Return (X, Y) of the center of cell containing provided text 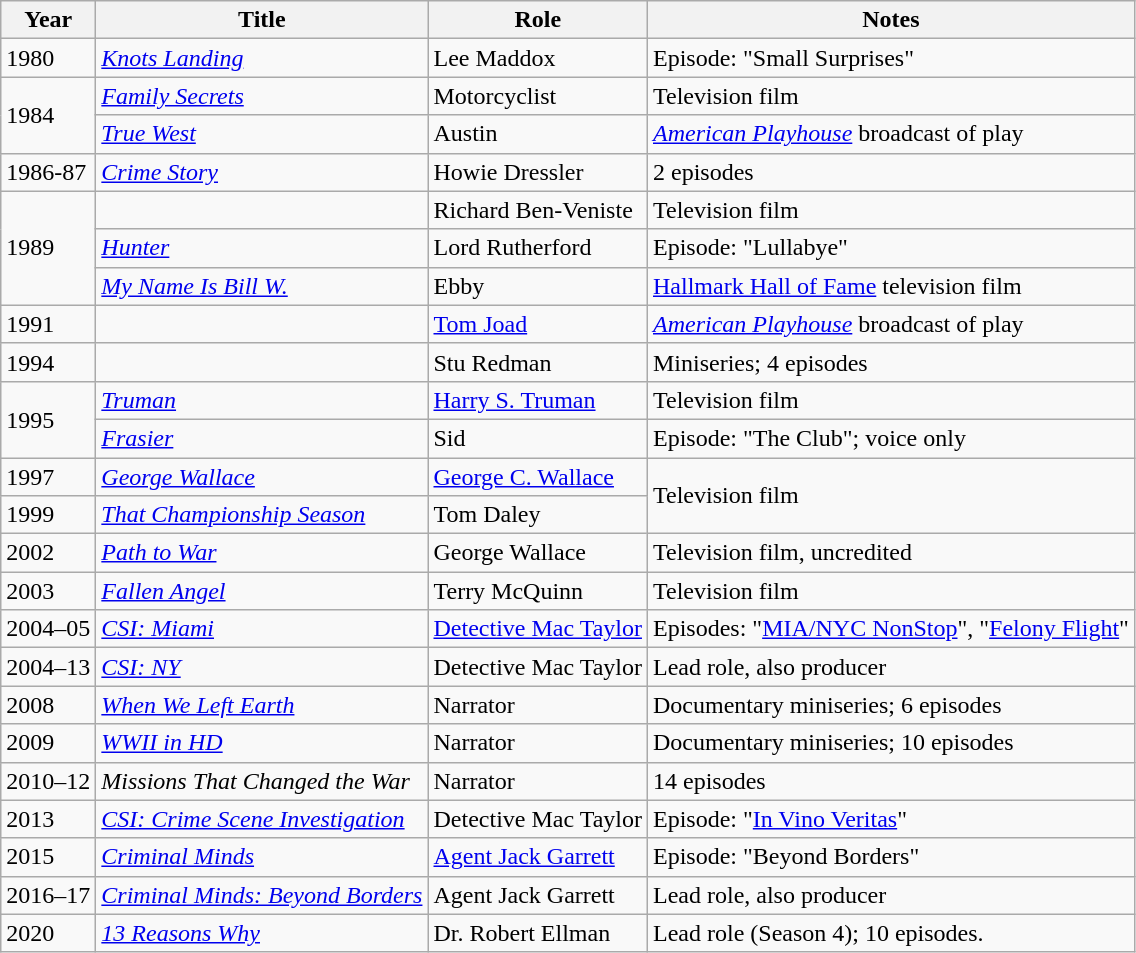
2010–12 (48, 781)
When We Left Earth (262, 705)
Knots Landing (262, 58)
2 episodes (890, 172)
Episode: "Beyond Borders" (890, 857)
1980 (48, 58)
1995 (48, 419)
Fallen Angel (262, 591)
Documentary miniseries; 10 episodes (890, 743)
Ebby (538, 286)
Hallmark Hall of Fame television film (890, 286)
Criminal Minds: Beyond Borders (262, 895)
Episodes: "MIA/NYC NonStop", "Felony Flight" (890, 629)
Harry S. Truman (538, 400)
13 Reasons Why (262, 933)
2016–17 (48, 895)
True West (262, 134)
Episode: "Small Surprises" (890, 58)
Motorcyclist (538, 96)
Sid (538, 438)
Dr. Robert Ellman (538, 933)
Frasier (262, 438)
Episode: "The Club"; voice only (890, 438)
Title (262, 20)
1984 (48, 115)
Path to War (262, 553)
1986-87 (48, 172)
2004–13 (48, 667)
CSI: Miami (262, 629)
Crime Story (262, 172)
Hunter (262, 248)
1991 (48, 324)
2015 (48, 857)
That Championship Season (262, 515)
Lead role (Season 4); 10 episodes. (890, 933)
Lee Maddox (538, 58)
1994 (48, 362)
1997 (48, 477)
Terry McQuinn (538, 591)
2013 (48, 819)
2009 (48, 743)
Tom Daley (538, 515)
Episode: "In Vino Veritas" (890, 819)
WWII in HD (262, 743)
Role (538, 20)
1989 (48, 248)
Stu Redman (538, 362)
14 episodes (890, 781)
2020 (48, 933)
Episode: "Lullabye" (890, 248)
Missions That Changed the War (262, 781)
George C. Wallace (538, 477)
1999 (48, 515)
Austin (538, 134)
Year (48, 20)
2003 (48, 591)
Miniseries; 4 episodes (890, 362)
Howie Dressler (538, 172)
Lord Rutherford (538, 248)
Notes (890, 20)
Television film, uncredited (890, 553)
2002 (48, 553)
2004–05 (48, 629)
Criminal Minds (262, 857)
Documentary miniseries; 6 episodes (890, 705)
CSI: NY (262, 667)
CSI: Crime Scene Investigation (262, 819)
Tom Joad (538, 324)
2008 (48, 705)
My Name Is Bill W. (262, 286)
Family Secrets (262, 96)
Richard Ben-Veniste (538, 210)
Truman (262, 400)
